Provide the [x, y] coordinate of the cell's center where the given text is located.  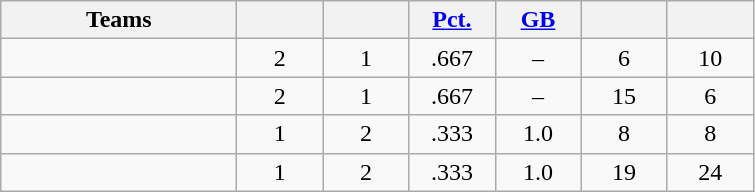
Pct. [452, 20]
19 [624, 172]
10 [710, 58]
GB [538, 20]
15 [624, 96]
24 [710, 172]
Teams [119, 20]
